Determine the (x, y) coordinate at the center of the cell enclosing the given text.  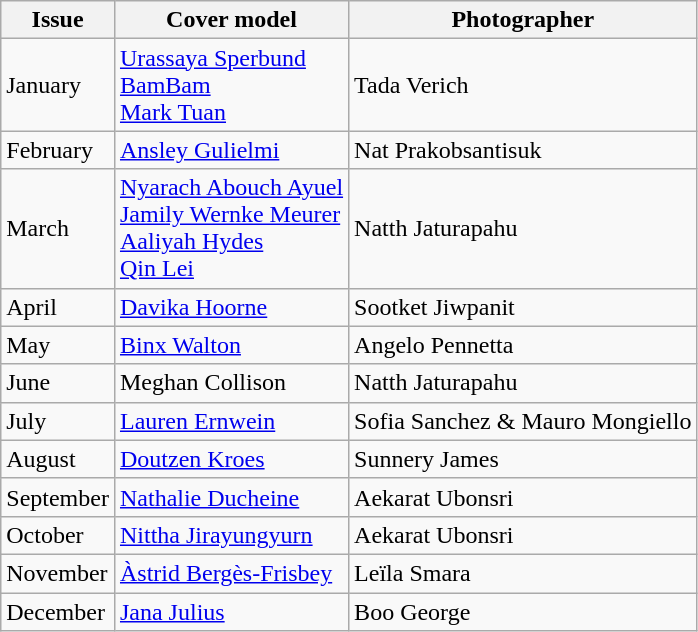
March (58, 228)
Sunnery James (523, 459)
February (58, 150)
Nyarach Abouch AyuelJamily Wernke Meurer Aaliyah HydesQin Lei (231, 228)
Lauren Ernwein (231, 421)
May (58, 345)
November (58, 573)
Ansley Gulielmi (231, 150)
Davika Hoorne (231, 307)
Photographer (523, 20)
Sofia Sanchez & Mauro Mongiello (523, 421)
Angelo Pennetta (523, 345)
October (58, 535)
July (58, 421)
Leïla Smara (523, 573)
September (58, 497)
April (58, 307)
Sootket Jiwpanit (523, 307)
Boo George (523, 611)
June (58, 383)
Tada Verich (523, 85)
Meghan Collison (231, 383)
January (58, 85)
Jana Julius (231, 611)
Cover model (231, 20)
Binx Walton (231, 345)
Doutzen Kroes (231, 459)
Nathalie Ducheine (231, 497)
Issue (58, 20)
Nat Prakobsantisuk (523, 150)
Nittha Jirayungyurn (231, 535)
Àstrid Bergès-Frisbey (231, 573)
December (58, 611)
August (58, 459)
Urassaya SperbundBamBamMark Tuan (231, 85)
